Determine the [X, Y] coordinate at the center of the cell enclosing the given text.  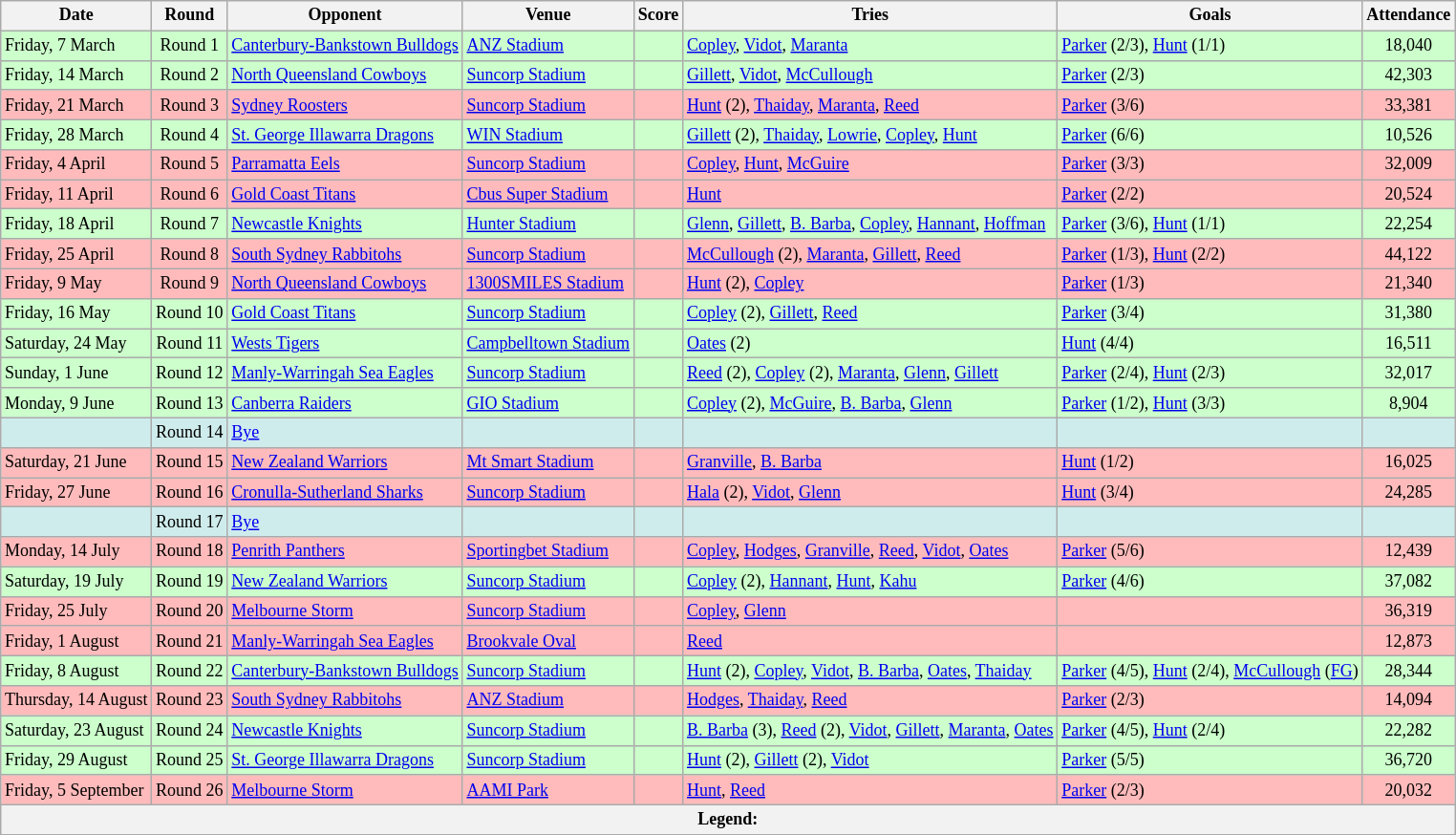
Reed (2), Copley (2), Maranta, Glenn, Gillett [870, 373]
Hunt (3/4) [1210, 493]
18,040 [1408, 46]
Gillett, Vidot, McCullough [870, 75]
Cbus Super Stadium [548, 195]
33,381 [1408, 105]
Friday, 9 May [76, 283]
Friday, 11 April [76, 195]
Round 6 [189, 195]
32,017 [1408, 373]
Round 26 [189, 789]
28,344 [1408, 671]
Parker (3/3) [1210, 164]
Round 23 [189, 701]
Round 4 [189, 134]
Friday, 28 March [76, 134]
Parramatta Eels [345, 164]
14,094 [1408, 701]
Parker (3/6), Hunt (1/1) [1210, 224]
Round 21 [189, 640]
Sportingbet Stadium [548, 552]
Round 3 [189, 105]
8,904 [1408, 403]
Copley (2), McGuire, B. Barba, Glenn [870, 403]
Copley, Vidot, Maranta [870, 46]
Hunt, Reed [870, 789]
Parker (2/4), Hunt (2/3) [1210, 373]
Tries [870, 15]
20,032 [1408, 789]
42,303 [1408, 75]
Friday, 27 June [76, 493]
Parker (4/5), Hunt (2/4) [1210, 730]
B. Barba (3), Reed (2), Vidot, Gillett, Maranta, Oates [870, 730]
Copley, Hunt, McGuire [870, 164]
Round 2 [189, 75]
Friday, 5 September [76, 789]
Date [76, 15]
Thursday, 14 August [76, 701]
WIN Stadium [548, 134]
Monday, 14 July [76, 552]
Canberra Raiders [345, 403]
Parker (1/3), Hunt (2/2) [1210, 254]
44,122 [1408, 254]
Round 20 [189, 611]
Hunt (4/4) [1210, 344]
Round 24 [189, 730]
Score [657, 15]
Hunt [870, 195]
Gillett (2), Thaiday, Lowrie, Copley, Hunt [870, 134]
Friday, 21 March [76, 105]
Mt Smart Stadium [548, 462]
Round 17 [189, 522]
Round 9 [189, 283]
Attendance [1408, 15]
Hunt (2), Gillett (2), Vidot [870, 760]
Goals [1210, 15]
Round 11 [189, 344]
12,873 [1408, 640]
Copley (2), Hannant, Hunt, Kahu [870, 581]
Hodges, Thaiday, Reed [870, 701]
Friday, 18 April [76, 224]
Hunt (2), Copley [870, 283]
AAMI Park [548, 789]
10,526 [1408, 134]
Cronulla-Sutherland Sharks [345, 493]
Round 18 [189, 552]
Saturday, 23 August [76, 730]
Parker (5/5) [1210, 760]
Friday, 4 April [76, 164]
Sydney Roosters [345, 105]
16,025 [1408, 462]
Saturday, 21 June [76, 462]
Parker (5/6) [1210, 552]
Parker (2/2) [1210, 195]
Round 1 [189, 46]
Brookvale Oval [548, 640]
Round 10 [189, 313]
Friday, 14 March [76, 75]
Friday, 8 August [76, 671]
Friday, 25 July [76, 611]
Parker (6/6) [1210, 134]
Glenn, Gillett, B. Barba, Copley, Hannant, Hoffman [870, 224]
Round 12 [189, 373]
12,439 [1408, 552]
Parker (4/5), Hunt (2/4), McCullough (FG) [1210, 671]
Round 14 [189, 432]
Saturday, 24 May [76, 344]
24,285 [1408, 493]
Granville, B. Barba [870, 462]
Legend: [728, 820]
Parker (2/3), Hunt (1/1) [1210, 46]
Penrith Panthers [345, 552]
Campbelltown Stadium [548, 344]
Hunter Stadium [548, 224]
Parker (3/4) [1210, 313]
1300SMILES Stadium [548, 283]
Oates (2) [870, 344]
Wests Tigers [345, 344]
Friday, 25 April [76, 254]
Parker (1/2), Hunt (3/3) [1210, 403]
16,511 [1408, 344]
Round 22 [189, 671]
Copley, Glenn [870, 611]
Saturday, 19 July [76, 581]
Reed [870, 640]
20,524 [1408, 195]
Round 13 [189, 403]
37,082 [1408, 581]
Venue [548, 15]
Friday, 7 March [76, 46]
Round 5 [189, 164]
31,380 [1408, 313]
36,720 [1408, 760]
32,009 [1408, 164]
Parker (4/6) [1210, 581]
Friday, 16 May [76, 313]
Hala (2), Vidot, Glenn [870, 493]
Parker (1/3) [1210, 283]
Monday, 9 June [76, 403]
21,340 [1408, 283]
Parker (3/6) [1210, 105]
22,282 [1408, 730]
Round 25 [189, 760]
Round 15 [189, 462]
Round 8 [189, 254]
Copley (2), Gillett, Reed [870, 313]
Copley, Hodges, Granville, Reed, Vidot, Oates [870, 552]
Opponent [345, 15]
Round 16 [189, 493]
Friday, 29 August [76, 760]
Hunt (1/2) [1210, 462]
36,319 [1408, 611]
22,254 [1408, 224]
Sunday, 1 June [76, 373]
Friday, 1 August [76, 640]
Round 7 [189, 224]
Hunt (2), Copley, Vidot, B. Barba, Oates, Thaiday [870, 671]
McCullough (2), Maranta, Gillett, Reed [870, 254]
Hunt (2), Thaiday, Maranta, Reed [870, 105]
GIO Stadium [548, 403]
Round [189, 15]
Round 19 [189, 581]
